Locate the cell with the specified text and output its [X, Y] center coordinate. 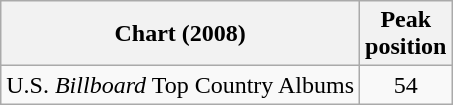
Peakposition [406, 34]
54 [406, 85]
Chart (2008) [180, 34]
U.S. Billboard Top Country Albums [180, 85]
